Pinpoint the cell where the given text exists, returning its [X, Y] midpoint coordinate. 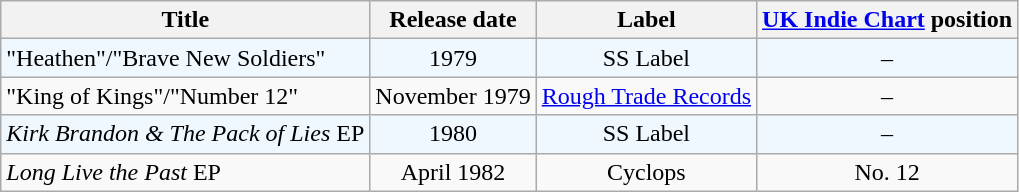
"Heathen"/"Brave New Soldiers" [186, 58]
November 1979 [453, 96]
April 1982 [453, 172]
1980 [453, 134]
Cyclops [646, 172]
Rough Trade Records [646, 96]
Long Live the Past EP [186, 172]
Title [186, 20]
Release date [453, 20]
No. 12 [888, 172]
"King of Kings"/"Number 12" [186, 96]
Kirk Brandon & The Pack of Lies EP [186, 134]
UK Indie Chart position [888, 20]
1979 [453, 58]
Label [646, 20]
